Find where the given text appears and provide that cell's center as (X, Y) coordinate. 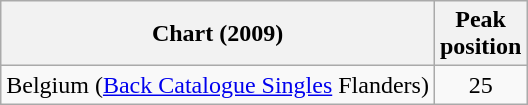
25 (480, 85)
Chart (2009) (218, 34)
Belgium (Back Catalogue Singles Flanders) (218, 85)
Peakposition (480, 34)
